From the cell containing the given text, extract its center point as [x, y] coordinate. 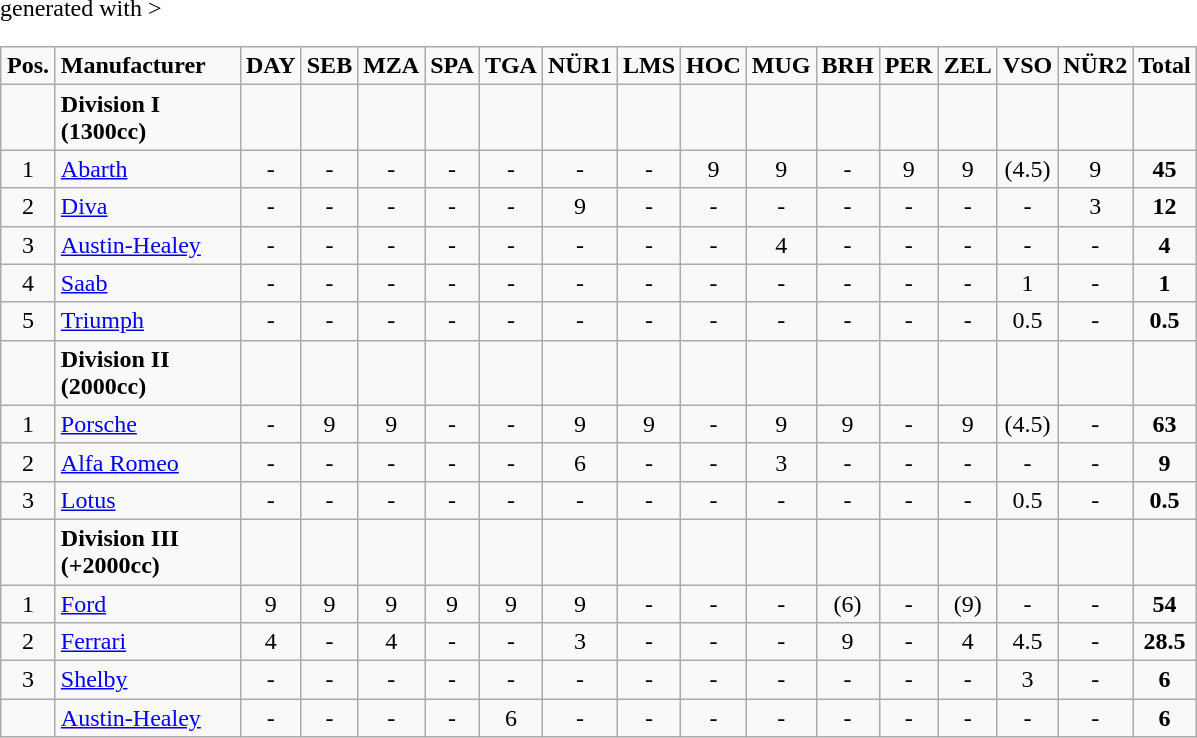
LMS [650, 66]
Ferrari [148, 642]
NÜR2 [1096, 66]
(9) [968, 603]
PER [908, 66]
4.5 [1027, 642]
Manufacturer [148, 66]
45 [1165, 169]
Ford [148, 603]
63 [1165, 424]
SEB [329, 66]
Total [1165, 66]
Saab [148, 283]
Division I (1300cc) [148, 118]
MUG [781, 66]
Diva [148, 207]
Lotus [148, 500]
HOC [714, 66]
Porsche [148, 424]
DAY [270, 66]
MZA [392, 66]
(6) [848, 603]
28.5 [1165, 642]
SPA [452, 66]
Division III (+2000cc) [148, 552]
Alfa Romeo [148, 462]
Division II (2000cc) [148, 372]
Triumph [148, 321]
Abarth [148, 169]
VSO [1027, 66]
Shelby [148, 680]
ZEL [968, 66]
12 [1165, 207]
5 [28, 321]
TGA [510, 66]
54 [1165, 603]
NÜR1 [580, 66]
BRH [848, 66]
Pos. [28, 66]
